Scan for the cell matching the given text and deliver its (x, y) coordinate at center. 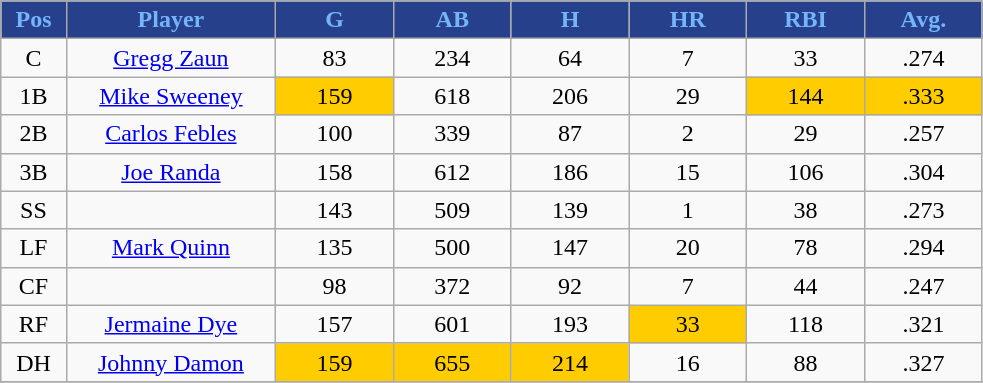
.321 (923, 324)
147 (570, 248)
H (570, 20)
Johnny Damon (170, 362)
.274 (923, 58)
214 (570, 362)
Gregg Zaun (170, 58)
83 (335, 58)
339 (452, 134)
HR (688, 20)
44 (806, 286)
372 (452, 286)
CF (34, 286)
206 (570, 96)
G (335, 20)
88 (806, 362)
Carlos Febles (170, 134)
Mike Sweeney (170, 96)
92 (570, 286)
15 (688, 172)
DH (34, 362)
64 (570, 58)
.257 (923, 134)
Pos (34, 20)
Avg. (923, 20)
118 (806, 324)
1 (688, 210)
106 (806, 172)
20 (688, 248)
135 (335, 248)
509 (452, 210)
2 (688, 134)
AB (452, 20)
.247 (923, 286)
RF (34, 324)
SS (34, 210)
1B (34, 96)
Mark Quinn (170, 248)
612 (452, 172)
.327 (923, 362)
193 (570, 324)
38 (806, 210)
139 (570, 210)
Player (170, 20)
RBI (806, 20)
100 (335, 134)
157 (335, 324)
234 (452, 58)
C (34, 58)
16 (688, 362)
.333 (923, 96)
143 (335, 210)
LF (34, 248)
.273 (923, 210)
Joe Randa (170, 172)
3B (34, 172)
158 (335, 172)
98 (335, 286)
186 (570, 172)
144 (806, 96)
601 (452, 324)
87 (570, 134)
.294 (923, 248)
655 (452, 362)
500 (452, 248)
2B (34, 134)
Jermaine Dye (170, 324)
78 (806, 248)
.304 (923, 172)
618 (452, 96)
